Extract the [x, y] coordinate from the center of the cell holding the provided text.  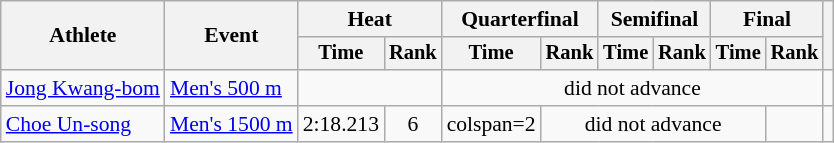
Athlete [83, 36]
2:18.213 [341, 124]
6 [413, 124]
Men's 500 m [232, 88]
Quarterfinal [520, 19]
Final [767, 19]
Jong Kwang-bom [83, 88]
colspan=2 [492, 124]
Choe Un-song [83, 124]
Heat [370, 19]
Event [232, 36]
Semifinal [654, 19]
Men's 1500 m [232, 124]
